Provide the (X, Y) coordinate of the cell's center where the given text is located.  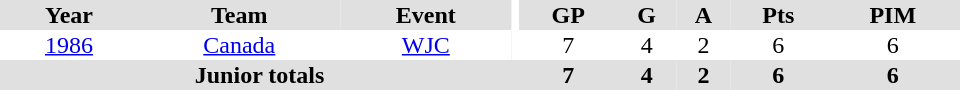
Year (69, 15)
WJC (426, 45)
Event (426, 15)
A (704, 15)
Junior totals (260, 75)
PIM (893, 15)
GP (568, 15)
Pts (778, 15)
1986 (69, 45)
Canada (240, 45)
Team (240, 15)
G (646, 15)
